Extract the (X, Y) coordinate from the center of the cell holding the provided text.  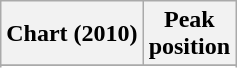
Chart (2010) (72, 34)
Peakposition (189, 34)
